Output the (x, y) coordinate of the center of the cell containing the given text.  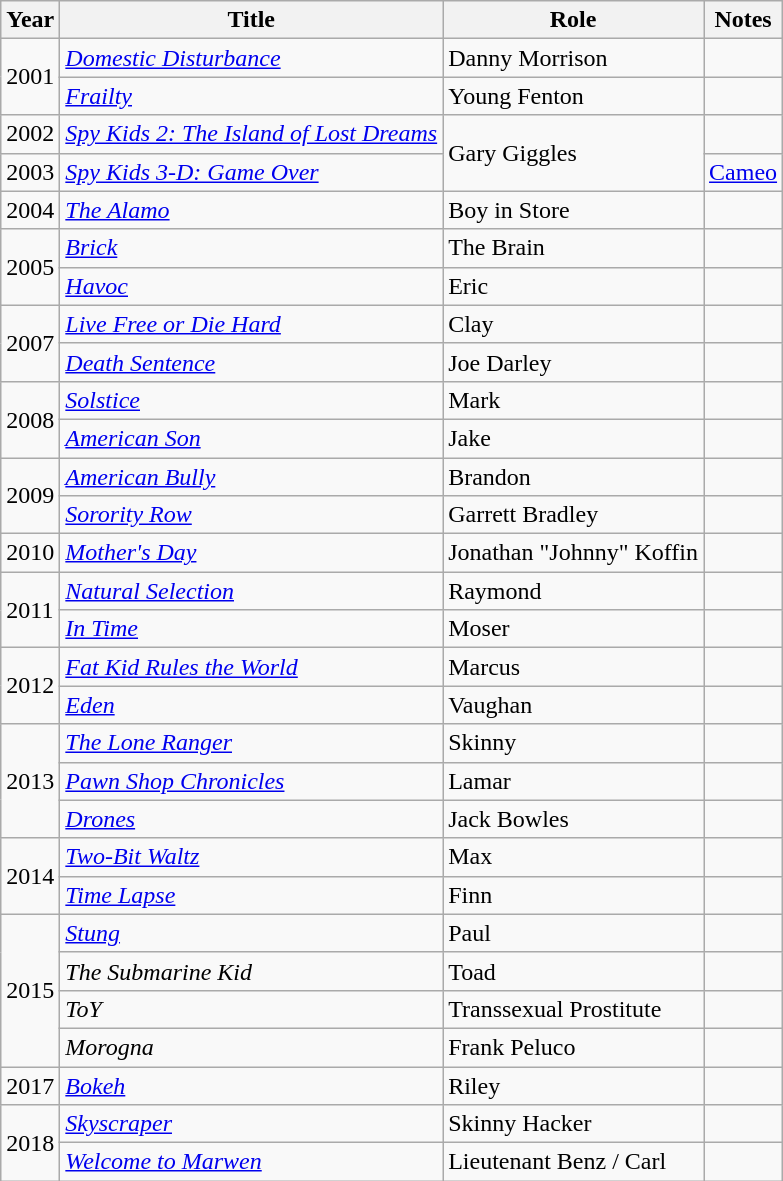
Frank Peluco (574, 1047)
American Bully (252, 477)
Mother's Day (252, 553)
Lamar (574, 781)
Stung (252, 933)
2003 (30, 172)
Fat Kid Rules the World (252, 667)
Mark (574, 400)
Eric (574, 286)
The Alamo (252, 210)
Garrett Bradley (574, 515)
Spy Kids 2: The Island of Lost Dreams (252, 134)
Joe Darley (574, 362)
Bokeh (252, 1085)
Sorority Row (252, 515)
2014 (30, 876)
Morogna (252, 1047)
Eden (252, 705)
Two-Bit Waltz (252, 857)
Spy Kids 3-D: Game Over (252, 172)
2007 (30, 343)
Time Lapse (252, 895)
Paul (574, 933)
2009 (30, 496)
Year (30, 20)
Live Free or Die Hard (252, 324)
2013 (30, 781)
Skinny Hacker (574, 1124)
Jake (574, 438)
Skyscraper (252, 1124)
Natural Selection (252, 591)
Vaughan (574, 705)
Brandon (574, 477)
Havoc (252, 286)
In Time (252, 629)
2011 (30, 610)
Brick (252, 248)
Riley (574, 1085)
Solstice (252, 400)
Frailty (252, 96)
Notes (744, 20)
2002 (30, 134)
Clay (574, 324)
Role (574, 20)
ToY (252, 1009)
Gary Giggles (574, 153)
Jonathan "Johnny" Koffin (574, 553)
Danny Morrison (574, 58)
Cameo (744, 172)
The Lone Ranger (252, 743)
The Submarine Kid (252, 971)
2005 (30, 267)
Jack Bowles (574, 819)
Skinny (574, 743)
Title (252, 20)
2015 (30, 990)
Boy in Store (574, 210)
Drones (252, 819)
The Brain (574, 248)
Domestic Disturbance (252, 58)
2008 (30, 419)
Young Fenton (574, 96)
Pawn Shop Chronicles (252, 781)
Max (574, 857)
Death Sentence (252, 362)
2001 (30, 77)
2018 (30, 1143)
Finn (574, 895)
American Son (252, 438)
2017 (30, 1085)
Moser (574, 629)
Transsexual Prostitute (574, 1009)
Lieutenant Benz / Carl (574, 1162)
2004 (30, 210)
Marcus (574, 667)
Toad (574, 971)
Welcome to Marwen (252, 1162)
2012 (30, 686)
Raymond (574, 591)
2010 (30, 553)
